Find where the given text appears and provide that cell's center as [X, Y] coordinate. 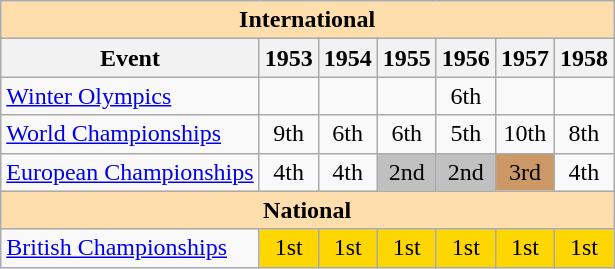
European Championships [130, 172]
10th [524, 134]
1954 [348, 58]
World Championships [130, 134]
5th [466, 134]
3rd [524, 172]
International [308, 20]
1953 [288, 58]
Winter Olympics [130, 96]
1956 [466, 58]
National [308, 210]
1957 [524, 58]
1955 [406, 58]
Event [130, 58]
British Championships [130, 248]
9th [288, 134]
1958 [584, 58]
8th [584, 134]
